Find where the given text appears and provide that cell's center as [x, y] coordinate. 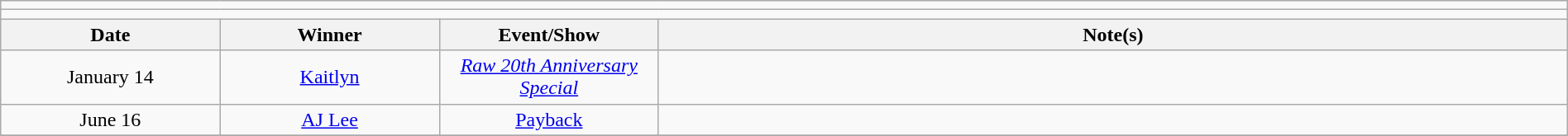
Payback [549, 120]
AJ Lee [329, 120]
Kaitlyn [329, 77]
Event/Show [549, 35]
Note(s) [1113, 35]
June 16 [111, 120]
Winner [329, 35]
January 14 [111, 77]
Raw 20th Anniversary Special [549, 77]
Date [111, 35]
